Locate the cell with the specified text and output its (x, y) center coordinate. 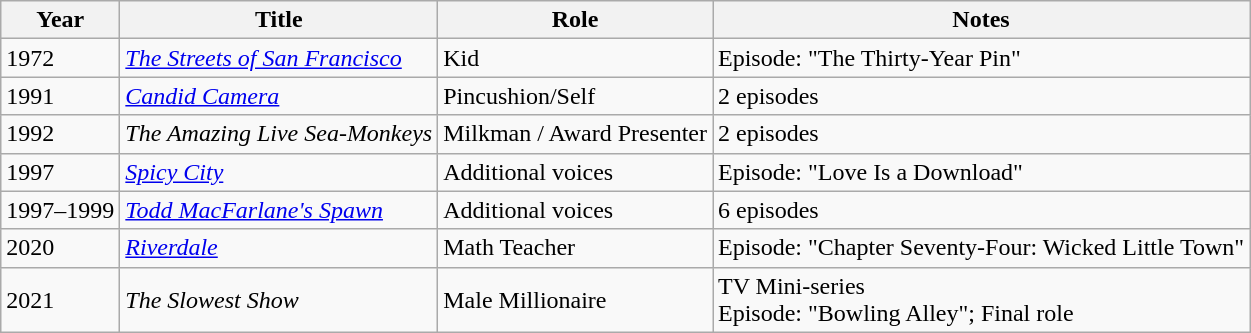
Milkman / Award Presenter (576, 134)
Role (576, 20)
Year (60, 20)
Episode: "Chapter Seventy-Four: Wicked Little Town" (980, 248)
The Slowest Show (279, 300)
Riverdale (279, 248)
Pincushion/Self (576, 96)
Spicy City (279, 172)
1972 (60, 58)
2021 (60, 300)
6 episodes (980, 210)
Notes (980, 20)
2020 (60, 248)
TV Mini-seriesEpisode: "Bowling Alley"; Final role (980, 300)
Kid (576, 58)
1991 (60, 96)
Todd MacFarlane's Spawn (279, 210)
The Amazing Live Sea-Monkeys (279, 134)
Male Millionaire (576, 300)
Episode: "The Thirty-Year Pin" (980, 58)
Title (279, 20)
1997 (60, 172)
Candid Camera (279, 96)
Episode: "Love Is a Download" (980, 172)
1997–1999 (60, 210)
The Streets of San Francisco (279, 58)
Math Teacher (576, 248)
1992 (60, 134)
